Return the (x, y) coordinate for the center point of the cell that contains the specified text.  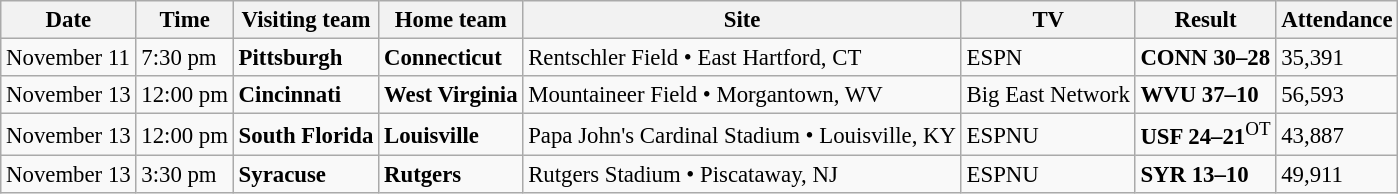
Pittsburgh (306, 58)
USF 24–21OT (1206, 135)
WVU 37–10 (1206, 95)
South Florida (306, 135)
Time (184, 20)
3:30 pm (184, 175)
Date (68, 20)
West Virginia (451, 95)
56,593 (1337, 95)
49,911 (1337, 175)
Connecticut (451, 58)
November 11 (68, 58)
Rutgers (451, 175)
Cincinnati (306, 95)
7:30 pm (184, 58)
Result (1206, 20)
43,887 (1337, 135)
CONN 30–28 (1206, 58)
Site (742, 20)
35,391 (1337, 58)
Visiting team (306, 20)
Louisville (451, 135)
ESPN (1048, 58)
Papa John's Cardinal Stadium • Louisville, KY (742, 135)
Syracuse (306, 175)
Rutgers Stadium • Piscataway, NJ (742, 175)
Mountaineer Field • Morgantown, WV (742, 95)
SYR 13–10 (1206, 175)
Big East Network (1048, 95)
TV (1048, 20)
Home team (451, 20)
Attendance (1337, 20)
Rentschler Field • East Hartford, CT (742, 58)
